Provide the [X, Y] coordinate of the cell's center where the given text is located.  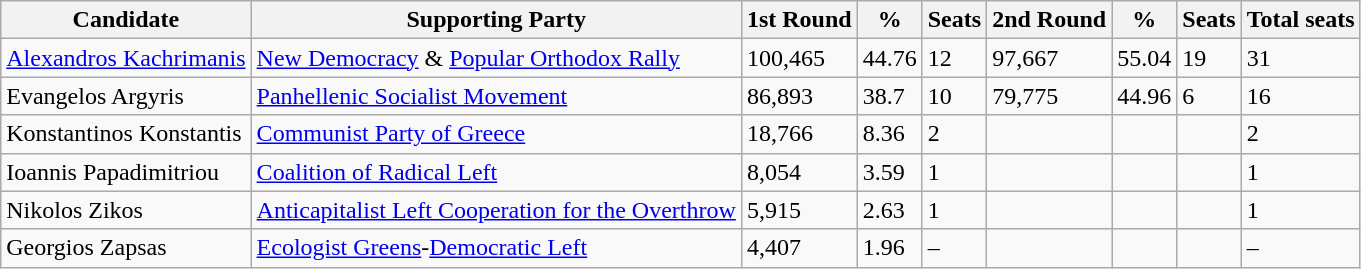
1st Round [799, 20]
Total seats [1300, 20]
55.04 [1144, 58]
5,915 [799, 210]
79,775 [1050, 96]
44.76 [890, 58]
Ioannis Papadimitriou [126, 172]
Evangelos Argyris [126, 96]
44.96 [1144, 96]
Nikolos Zikos [126, 210]
Alexandros Kachrimanis [126, 58]
Candidate [126, 20]
4,407 [799, 248]
38.7 [890, 96]
3.59 [890, 172]
Supporting Party [496, 20]
Communist Party of Greece [496, 134]
86,893 [799, 96]
8,054 [799, 172]
18,766 [799, 134]
12 [954, 58]
Georgios Zapsas [126, 248]
100,465 [799, 58]
6 [1209, 96]
16 [1300, 96]
10 [954, 96]
Konstantinos Konstantis [126, 134]
2nd Round [1050, 20]
Anticapitalist Left Cooperation for the Overthrow [496, 210]
31 [1300, 58]
19 [1209, 58]
New Democracy & Popular Orthodox Rally [496, 58]
Ecologist Greens-Democratic Left [496, 248]
97,667 [1050, 58]
8.36 [890, 134]
2.63 [890, 210]
Coalition of Radical Left [496, 172]
Panhellenic Socialist Movement [496, 96]
1.96 [890, 248]
